Detect which cell encompasses the target text, then output its [x, y] center coordinate. 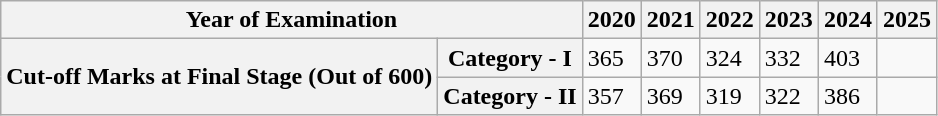
319 [730, 96]
Category - I [510, 58]
403 [848, 58]
2022 [730, 20]
Year of Examination [292, 20]
Category - II [510, 96]
322 [788, 96]
2024 [848, 20]
369 [670, 96]
2023 [788, 20]
2021 [670, 20]
365 [612, 58]
Cut-off Marks at Final Stage (Out of 600) [220, 77]
2020 [612, 20]
2025 [906, 20]
386 [848, 96]
332 [788, 58]
324 [730, 58]
357 [612, 96]
370 [670, 58]
